Scan for the cell matching the given text and deliver its (X, Y) coordinate at center. 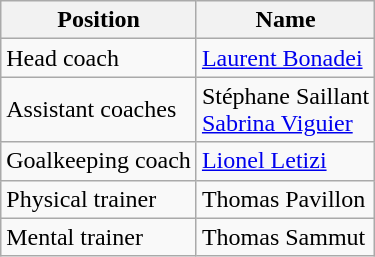
Thomas Sammut (285, 237)
Stéphane Saillant Sabrina Viguier (285, 110)
Goalkeeping coach (99, 161)
Mental trainer (99, 237)
Name (285, 20)
Thomas Pavillon (285, 199)
Laurent Bonadei (285, 58)
Lionel Letizi (285, 161)
Position (99, 20)
Physical trainer (99, 199)
Assistant coaches (99, 110)
Head coach (99, 58)
